From the cell containing the given text, extract its center point as [X, Y] coordinate. 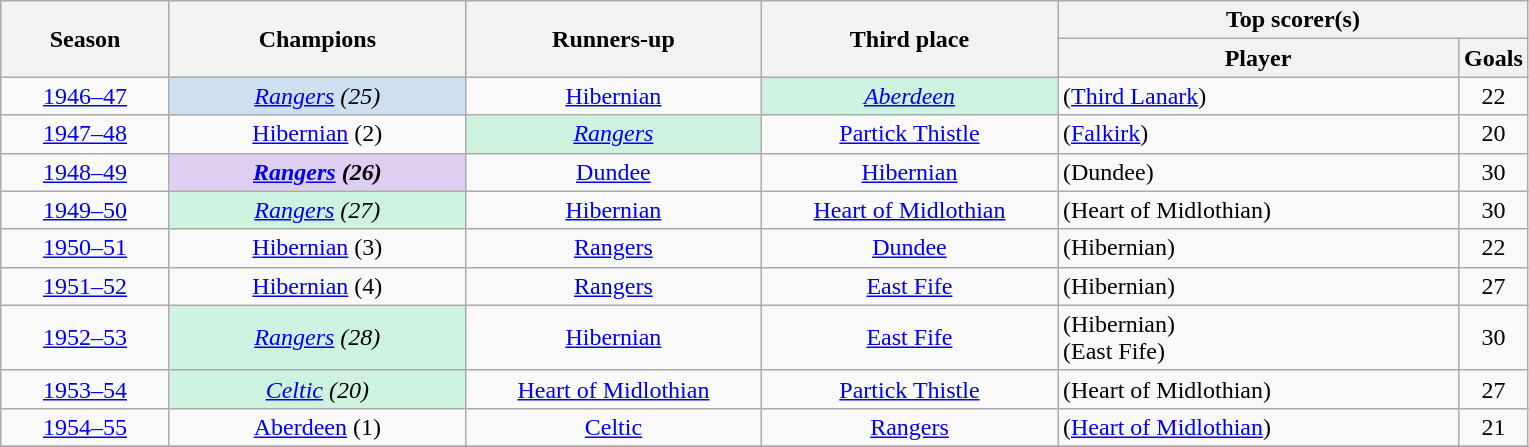
Hibernian (2) [317, 134]
Rangers (27) [317, 210]
1947–48 [86, 134]
1952–53 [86, 338]
Celtic [613, 427]
Player [1258, 58]
Rangers (25) [317, 96]
1948–49 [86, 172]
1954–55 [86, 427]
21 [1494, 427]
(Dundee) [1258, 172]
Aberdeen [909, 96]
Season [86, 39]
Hibernian (4) [317, 286]
1950–51 [86, 248]
1946–47 [86, 96]
Hibernian (3) [317, 248]
Rangers (28) [317, 338]
Champions [317, 39]
Celtic (20) [317, 389]
1951–52 [86, 286]
1949–50 [86, 210]
(Third Lanark) [1258, 96]
Rangers (26) [317, 172]
Top scorer(s) [1294, 20]
Third place [909, 39]
1953–54 [86, 389]
Goals [1494, 58]
Runners-up [613, 39]
(Hibernian) (East Fife) [1258, 338]
20 [1494, 134]
(Falkirk) [1258, 134]
Aberdeen (1) [317, 427]
